Return (x, y) of the center of cell containing provided text 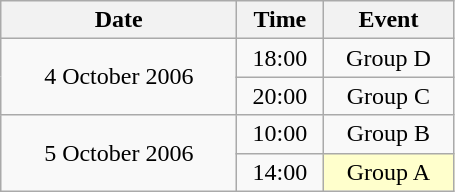
Time (280, 20)
Event (388, 20)
Date (119, 20)
Group C (388, 96)
Group A (388, 172)
10:00 (280, 134)
Group B (388, 134)
5 October 2006 (119, 153)
Group D (388, 58)
20:00 (280, 96)
4 October 2006 (119, 77)
14:00 (280, 172)
18:00 (280, 58)
